Scan for the cell matching the given text and deliver its [x, y] coordinate at center. 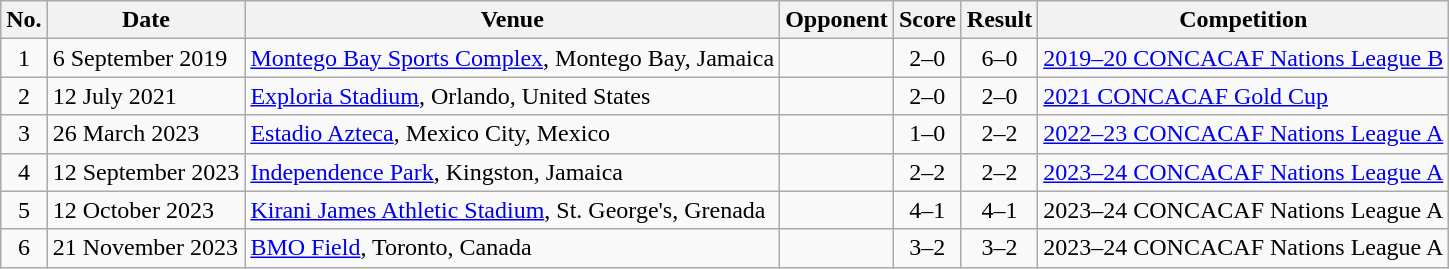
3 [24, 134]
26 March 2023 [146, 134]
Estadio Azteca, Mexico City, Mexico [512, 134]
Opponent [837, 20]
6 [24, 248]
2021 CONCACAF Gold Cup [1244, 96]
Independence Park, Kingston, Jamaica [512, 172]
6–0 [999, 58]
5 [24, 210]
6 September 2019 [146, 58]
No. [24, 20]
1 [24, 58]
Montego Bay Sports Complex, Montego Bay, Jamaica [512, 58]
2019–20 CONCACAF Nations League B [1244, 58]
12 September 2023 [146, 172]
Date [146, 20]
Kirani James Athletic Stadium, St. George's, Grenada [512, 210]
1–0 [927, 134]
Result [999, 20]
Competition [1244, 20]
BMO Field, Toronto, Canada [512, 248]
2022–23 CONCACAF Nations League A [1244, 134]
12 July 2021 [146, 96]
Exploria Stadium, Orlando, United States [512, 96]
4 [24, 172]
Score [927, 20]
21 November 2023 [146, 248]
2 [24, 96]
12 October 2023 [146, 210]
Venue [512, 20]
